For the text-containing cell, return its midpoint in [X, Y] coordinate format. 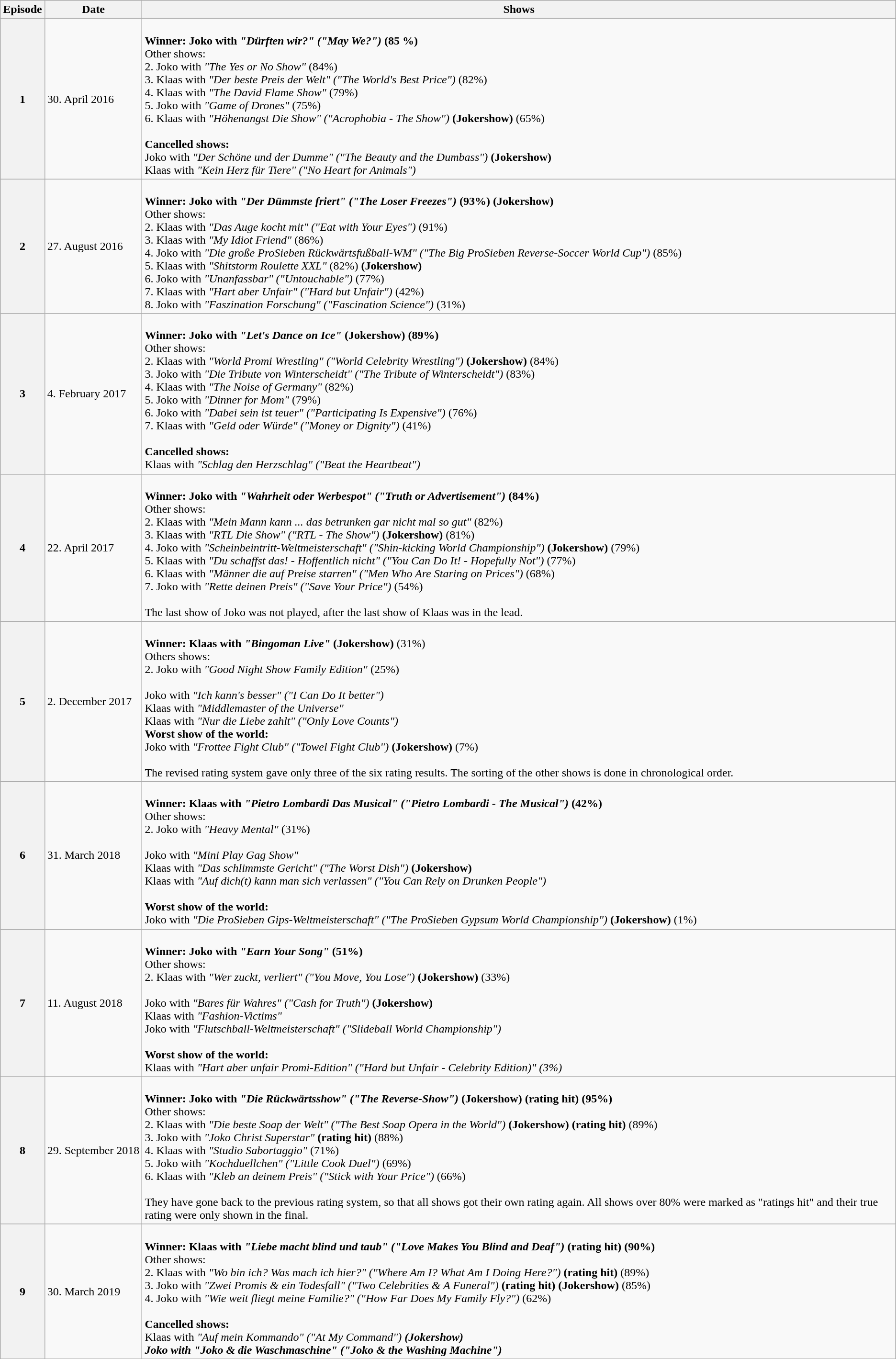
3 [22, 393]
11. August 2018 [93, 1003]
Date [93, 10]
6 [22, 855]
4. February 2017 [93, 393]
9 [22, 1292]
30. March 2019 [93, 1292]
22. April 2017 [93, 548]
30. April 2016 [93, 99]
Shows [519, 10]
4 [22, 548]
7 [22, 1003]
31. March 2018 [93, 855]
8 [22, 1150]
Episode [22, 10]
2. December 2017 [93, 702]
27. August 2016 [93, 246]
5 [22, 702]
29. September 2018 [93, 1150]
1 [22, 99]
2 [22, 246]
